Pinpoint the cell where the given text exists, returning its (x, y) midpoint coordinate. 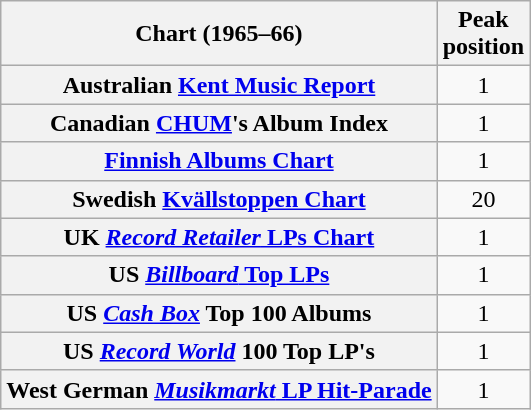
US Record World 100 Top LP's (219, 351)
Peak position (483, 34)
US Billboard Top LPs (219, 275)
US Cash Box Top 100 Albums (219, 313)
Chart (1965–66) (219, 34)
West German Musikmarkt LP Hit-Parade (219, 389)
20 (483, 199)
UK Record Retailer LPs Chart (219, 237)
Australian Kent Music Report (219, 85)
Finnish Albums Chart (219, 161)
Canadian CHUM's Album Index (219, 123)
Swedish Kvällstoppen Chart (219, 199)
